Scan for the cell matching the given text and deliver its [x, y] coordinate at center. 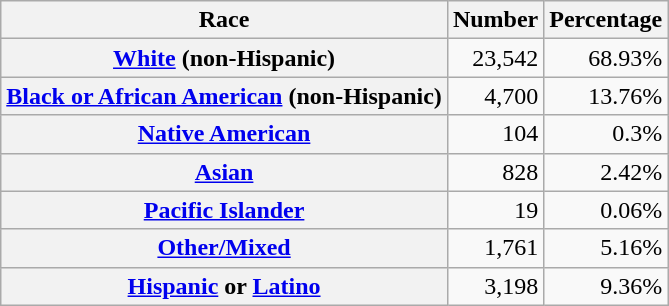
Percentage [606, 20]
Number [495, 20]
5.16% [606, 248]
68.93% [606, 58]
0.06% [606, 210]
Other/Mixed [224, 248]
Native American [224, 134]
2.42% [606, 172]
White (non-Hispanic) [224, 58]
9.36% [606, 286]
Hispanic or Latino [224, 286]
4,700 [495, 96]
Asian [224, 172]
Pacific Islander [224, 210]
Black or African American (non-Hispanic) [224, 96]
13.76% [606, 96]
0.3% [606, 134]
104 [495, 134]
828 [495, 172]
1,761 [495, 248]
23,542 [495, 58]
3,198 [495, 286]
19 [495, 210]
Race [224, 20]
